Pinpoint the cell where the given text exists, returning its [x, y] midpoint coordinate. 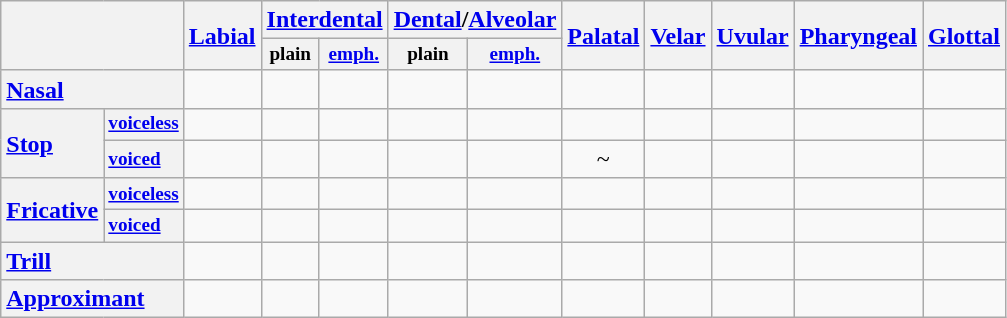
Fricative [52, 210]
~ [604, 159]
Stop [52, 144]
Glottal [964, 36]
Nasal [92, 89]
Palatal [604, 36]
Dental/Alveolar [475, 20]
Labial [222, 36]
Interdental [324, 20]
Pharyngeal [858, 36]
Trill [92, 261]
Approximant [92, 299]
Velar [678, 36]
Uvular [752, 36]
